Capture the cell that displays the provided text and extract its (x, y) central coordinate. 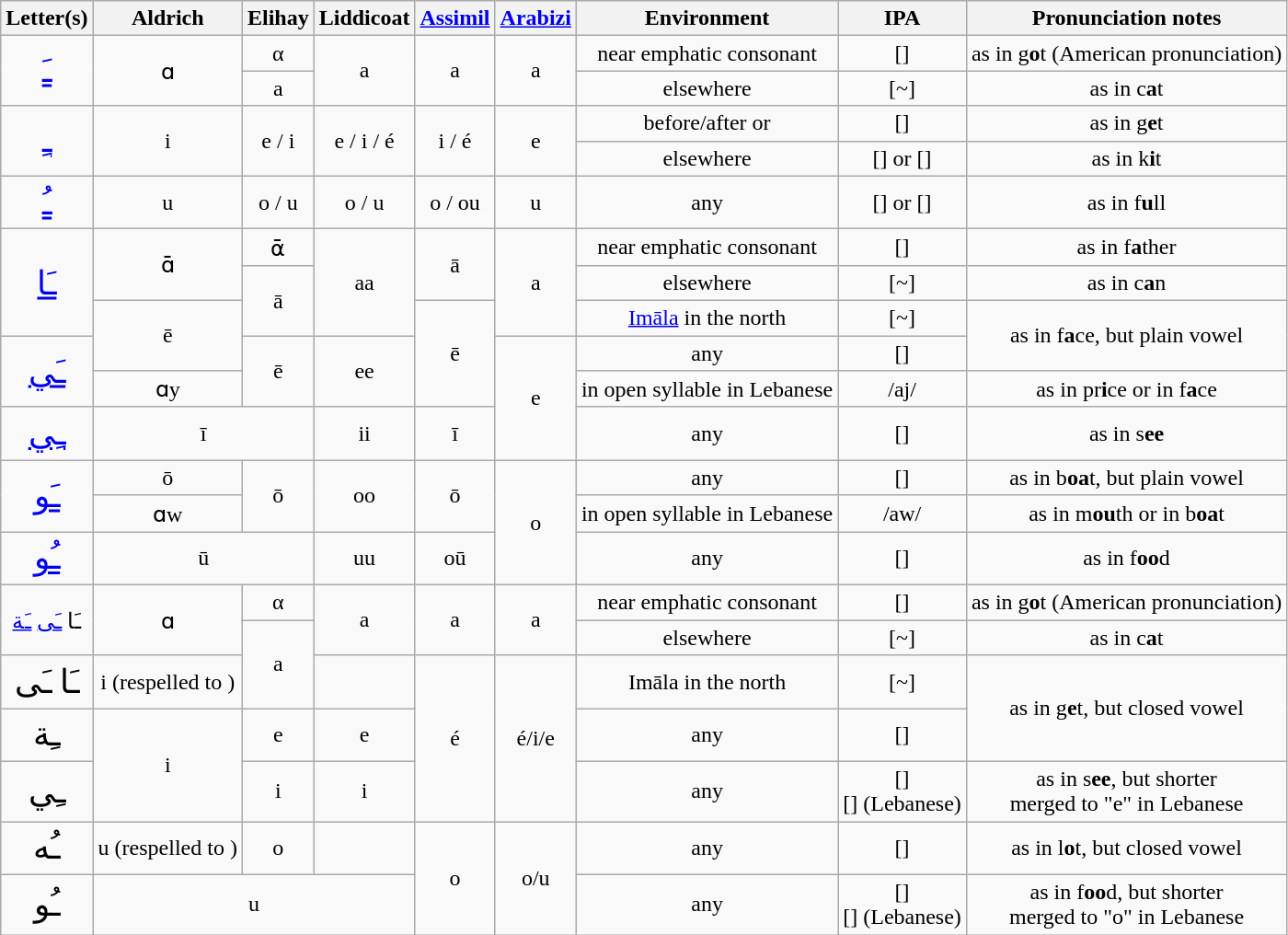
o / ou (454, 202)
as in see, but shortermerged to "e" in Lebanese (1126, 791)
as in see (1126, 433)
ii (364, 433)
e / i / é (364, 141)
u (respelled to ) (167, 848)
as in mouth or in boat (1126, 514)
Arabizi (535, 18)
Pronunciation notes (1126, 18)
ـَا (47, 283)
ū (203, 559)
Aldrich (167, 18)
ـَو (47, 496)
Environment (707, 18)
ɑw (167, 514)
as in can (1126, 283)
Liddicoat (364, 18)
ـِ (47, 141)
ee (364, 372)
ɑ̄ (167, 265)
ـَا ـَى ـَة (47, 620)
as in boat, but plain vowel (1126, 478)
as in get, but closed vowel (1126, 709)
o/u (535, 878)
as in price or in face (1126, 389)
ـَي (47, 372)
before/after or (707, 123)
/aj/ (903, 389)
ـِة (47, 735)
i (respelled to ) (167, 682)
Elihay (278, 18)
ـُ (47, 202)
oo (364, 496)
i / é (454, 141)
ـُه (47, 848)
ɑy (167, 389)
as in get (1126, 123)
as in lot, but closed vowel (1126, 848)
ᾱ (278, 248)
as in full (1126, 202)
as in face, but plain vowel (1126, 336)
IPA (903, 18)
Assimil (454, 18)
Letter(s) (47, 18)
é/i/e (535, 738)
as in food (1126, 559)
as in food, but shortermerged to "o" in Lebanese (1126, 906)
/aw/ (903, 514)
oū (454, 559)
é (454, 738)
as in father (1126, 248)
aa (364, 283)
uu (364, 559)
ـَا ـَى (47, 682)
ـَ (47, 71)
e / i (278, 141)
as in kit (1126, 158)
